Return the (x, y) coordinate for the center point of the cell that contains the specified text.  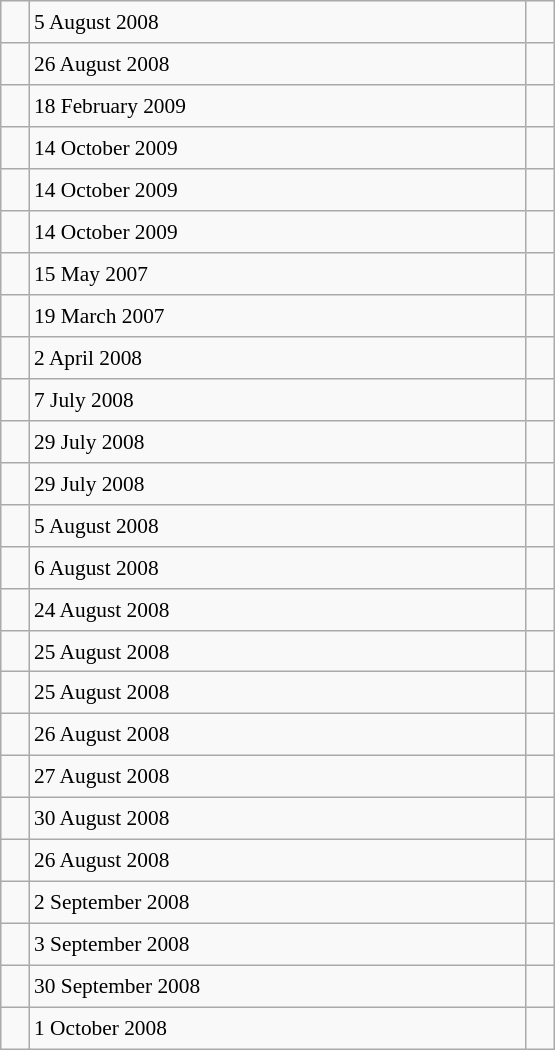
2 September 2008 (278, 903)
24 August 2008 (278, 609)
1 October 2008 (278, 1028)
30 September 2008 (278, 986)
27 August 2008 (278, 777)
15 May 2007 (278, 274)
19 March 2007 (278, 316)
6 August 2008 (278, 567)
2 April 2008 (278, 358)
18 February 2009 (278, 106)
3 September 2008 (278, 945)
30 August 2008 (278, 819)
7 July 2008 (278, 399)
